Detect which cell encompasses the target text, then output its [X, Y] center coordinate. 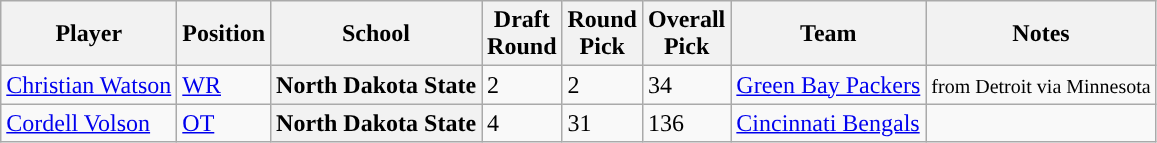
Notes [1041, 34]
Team [828, 34]
from Detroit via Minnesota [1041, 85]
Position [224, 34]
Green Bay Packers [828, 85]
School [376, 34]
Christian Watson [89, 85]
OverallPick [686, 34]
Player [89, 34]
OT [224, 123]
31 [602, 123]
Cincinnati Bengals [828, 123]
4 [522, 123]
WR [224, 85]
34 [686, 85]
136 [686, 123]
DraftRound [522, 34]
RoundPick [602, 34]
Cordell Volson [89, 123]
